Return [X, Y] of the center of cell containing provided text 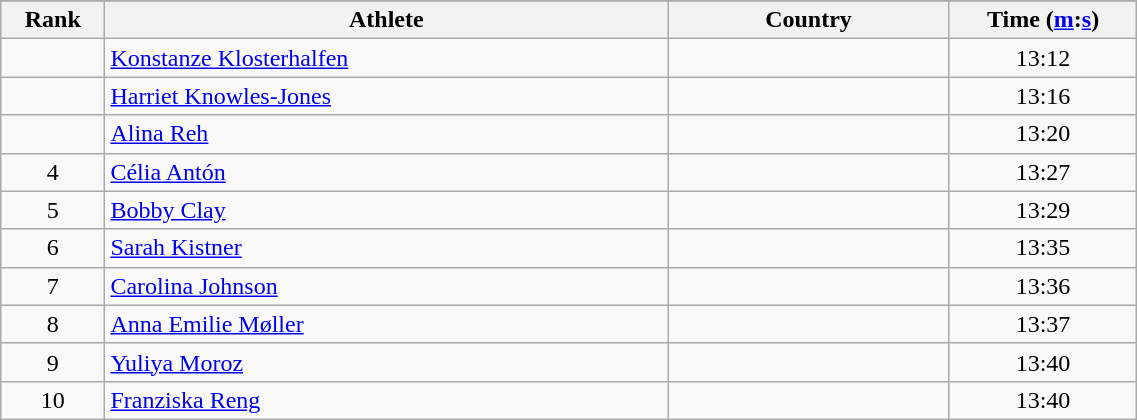
13:16 [1043, 96]
10 [53, 400]
13:36 [1043, 286]
5 [53, 210]
9 [53, 362]
Harriet Knowles-Jones [386, 96]
Rank [53, 20]
13:12 [1043, 58]
Yuliya Moroz [386, 362]
8 [53, 324]
Sarah Kistner [386, 248]
Alina Reh [386, 134]
13:27 [1043, 172]
Anna Emilie Møller [386, 324]
7 [53, 286]
6 [53, 248]
13:37 [1043, 324]
13:29 [1043, 210]
Célia Antón [386, 172]
Konstanze Klosterhalfen [386, 58]
13:20 [1043, 134]
Franziska Reng [386, 400]
Carolina Johnson [386, 286]
Time (m:s) [1043, 20]
Athlete [386, 20]
4 [53, 172]
13:35 [1043, 248]
Bobby Clay [386, 210]
Country [808, 20]
